From the cell containing the given text, extract its center point as (X, Y) coordinate. 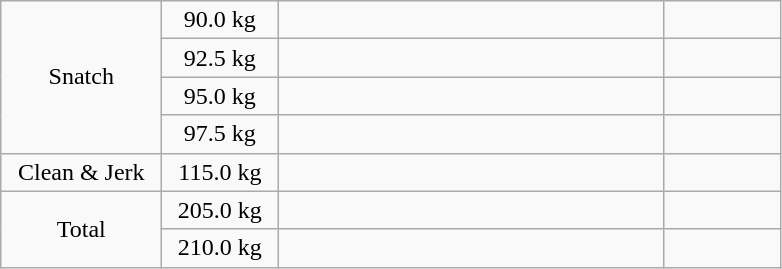
Snatch (82, 77)
Clean & Jerk (82, 172)
Total (82, 229)
205.0 kg (220, 210)
210.0 kg (220, 248)
92.5 kg (220, 58)
90.0 kg (220, 20)
97.5 kg (220, 134)
95.0 kg (220, 96)
115.0 kg (220, 172)
